Determine the (X, Y) coordinate at the center of the cell enclosing the given text.  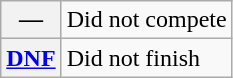
— (31, 20)
Did not finish (146, 58)
Did not compete (146, 20)
DNF (31, 58)
